Return the (X, Y) coordinate for the center point of the cell that contains the specified text.  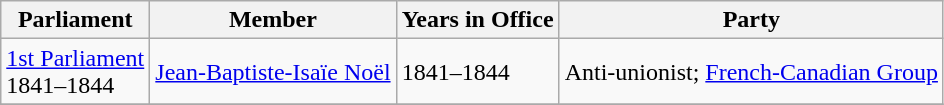
Parliament (76, 20)
Years in Office (478, 20)
1841–1844 (478, 72)
Jean-Baptiste-Isaïe Noël (273, 72)
Party (751, 20)
Anti-unionist; French-Canadian Group (751, 72)
1st Parliament1841–1844 (76, 72)
Member (273, 20)
